Locate the cell with the specified text and output its (x, y) center coordinate. 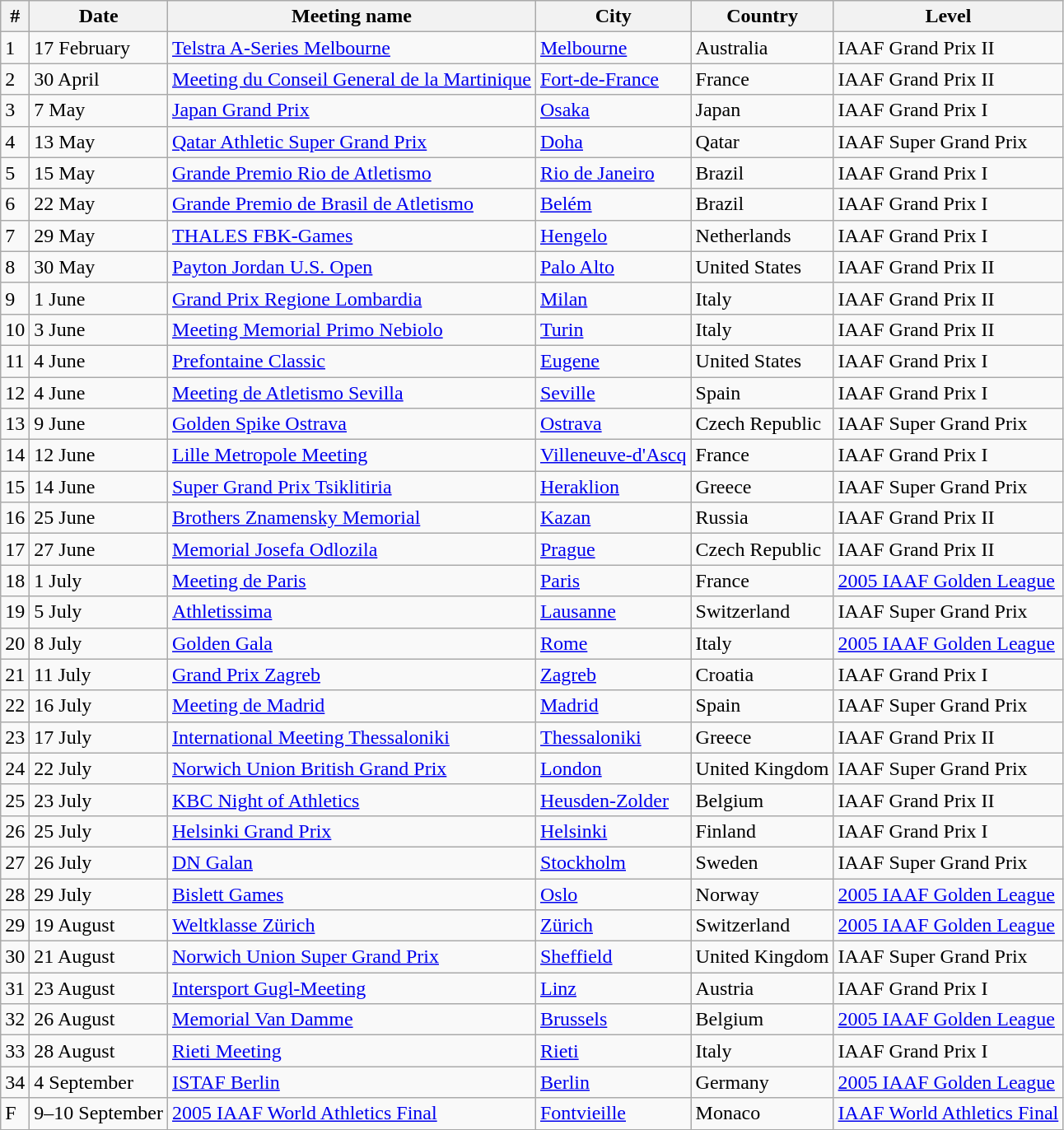
Memorial Josefa Odlozila (352, 549)
14 June (99, 487)
11 July (99, 675)
27 June (99, 549)
Berlin (613, 1082)
28 (15, 894)
Intersport Gugl-Meeting (352, 988)
Rieti Meeting (352, 1051)
Country (763, 16)
Sweden (763, 862)
Russia (763, 518)
9 (15, 298)
Australia (763, 48)
21 (15, 675)
26 (15, 831)
Fontvieille (613, 1114)
15 (15, 487)
Heraklion (613, 487)
Milan (613, 298)
Heusden-Zolder (613, 800)
25 July (99, 831)
Monaco (763, 1114)
Palo Alto (613, 267)
Villeneuve-d'Ascq (613, 455)
13 May (99, 142)
Grande Premio Rio de Atletismo (352, 173)
Super Grand Prix Tsiklitiria (352, 487)
12 June (99, 455)
IAAF World Athletics Final (949, 1114)
2 (15, 79)
Ostrava (613, 424)
Finland (763, 831)
Thessaloniki (613, 737)
30 April (99, 79)
21 August (99, 957)
DN Galan (352, 862)
Level (949, 16)
4 September (99, 1082)
Japan Grand Prix (352, 110)
17 July (99, 737)
Seville (613, 393)
1 (15, 48)
28 August (99, 1051)
Golden Gala (352, 643)
Zürich (613, 926)
Brothers Znamensky Memorial (352, 518)
9 June (99, 424)
Germany (763, 1082)
26 August (99, 1020)
London (613, 768)
Meeting du Conseil General de la Martinique (352, 79)
Meeting de Madrid (352, 706)
Grand Prix Zagreb (352, 675)
12 (15, 393)
Bislett Games (352, 894)
Paris (613, 581)
Helsinki (613, 831)
22 (15, 706)
Madrid (613, 706)
22 May (99, 204)
24 (15, 768)
19 August (99, 926)
29 (15, 926)
Kazan (613, 518)
Japan (763, 110)
9–10 September (99, 1114)
17 (15, 549)
Netherlands (763, 236)
15 May (99, 173)
22 July (99, 768)
Hengelo (613, 236)
31 (15, 988)
Osaka (613, 110)
29 July (99, 894)
# (15, 16)
Eugene (613, 361)
33 (15, 1051)
10 (15, 329)
Lille Metropole Meeting (352, 455)
Stockholm (613, 862)
Linz (613, 988)
Rio de Janeiro (613, 173)
17 February (99, 48)
Meeting de Paris (352, 581)
3 (15, 110)
KBC Night of Athletics (352, 800)
Belém (613, 204)
International Meeting Thessaloniki (352, 737)
Norway (763, 894)
Rome (613, 643)
Prefontaine Classic (352, 361)
City (613, 16)
5 July (99, 612)
Zagreb (613, 675)
Croatia (763, 675)
Doha (613, 142)
34 (15, 1082)
Golden Spike Ostrava (352, 424)
1 July (99, 581)
Norwich Union Super Grand Prix (352, 957)
Brussels (613, 1020)
Oslo (613, 894)
13 (15, 424)
5 (15, 173)
Sheffield (613, 957)
Helsinki Grand Prix (352, 831)
16 (15, 518)
Austria (763, 988)
1 June (99, 298)
Fort-de-France (613, 79)
16 July (99, 706)
Meeting Memorial Primo Nebiolo (352, 329)
30 May (99, 267)
Payton Jordan U.S. Open (352, 267)
Telstra A-Series Melbourne (352, 48)
Weltklasse Zürich (352, 926)
Turin (613, 329)
Memorial Van Damme (352, 1020)
Norwich Union British Grand Prix (352, 768)
6 (15, 204)
32 (15, 1020)
Rieti (613, 1051)
26 July (99, 862)
25 (15, 800)
30 (15, 957)
19 (15, 612)
F (15, 1114)
25 June (99, 518)
2005 IAAF World Athletics Final (352, 1114)
Grande Premio de Brasil de Atletismo (352, 204)
ISTAF Berlin (352, 1082)
23 August (99, 988)
29 May (99, 236)
Melbourne (613, 48)
8 (15, 267)
Lausanne (613, 612)
11 (15, 361)
Qatar Athletic Super Grand Prix (352, 142)
3 June (99, 329)
27 (15, 862)
Meeting name (352, 16)
23 July (99, 800)
Prague (613, 549)
Qatar (763, 142)
7 (15, 236)
23 (15, 737)
18 (15, 581)
7 May (99, 110)
4 (15, 142)
Meeting de Atletismo Sevilla (352, 393)
20 (15, 643)
14 (15, 455)
8 July (99, 643)
THALES FBK-Games (352, 236)
Grand Prix Regione Lombardia (352, 298)
Date (99, 16)
Athletissima (352, 612)
